Detect which cell encompasses the target text, then output its (x, y) center coordinate. 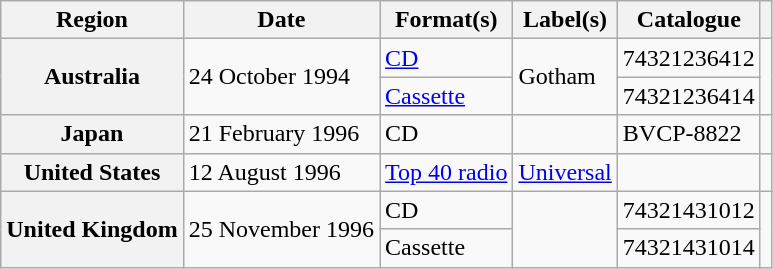
24 October 1994 (281, 77)
Universal (565, 172)
Format(s) (446, 20)
21 February 1996 (281, 134)
12 August 1996 (281, 172)
74321236412 (688, 58)
Japan (92, 134)
United Kingdom (92, 229)
Date (281, 20)
Catalogue (688, 20)
74321431012 (688, 210)
United States (92, 172)
BVCP-8822 (688, 134)
74321236414 (688, 96)
74321431014 (688, 248)
Top 40 radio (446, 172)
Gotham (565, 77)
Label(s) (565, 20)
25 November 1996 (281, 229)
Australia (92, 77)
Region (92, 20)
